For the text-containing cell, return its midpoint in (x, y) coordinate format. 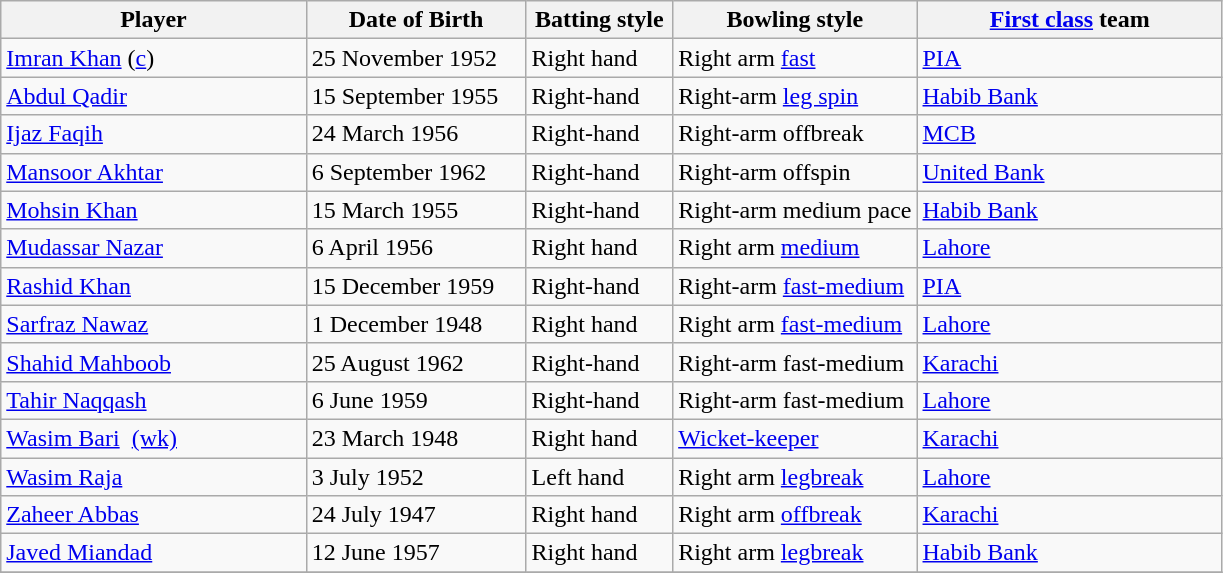
United Bank (1070, 172)
Date of Birth (416, 20)
Wicket-keeper (795, 438)
15 September 1955 (416, 96)
1 December 1948 (416, 324)
Javed Miandad (154, 553)
Left hand (600, 477)
Tahir Naqqash (154, 400)
Batting style (600, 20)
Zaheer Abbas (154, 515)
Imran Khan (c) (154, 58)
Right arm offbreak (795, 515)
25 November 1952 (416, 58)
Mudassar Nazar (154, 248)
Right-arm offbreak (795, 134)
MCB (1070, 134)
Abdul Qadir (154, 96)
6 April 1956 (416, 248)
Bowling style (795, 20)
Right-arm offspin (795, 172)
Right-arm leg spin (795, 96)
25 August 1962 (416, 362)
15 March 1955 (416, 210)
Right arm medium (795, 248)
24 July 1947 (416, 515)
12 June 1957 (416, 553)
First class team (1070, 20)
Shahid Mahboob (154, 362)
Ijaz Faqih (154, 134)
6 June 1959 (416, 400)
Wasim Raja (154, 477)
6 September 1962 (416, 172)
Right-arm medium pace (795, 210)
Player (154, 20)
Mohsin Khan (154, 210)
3 July 1952 (416, 477)
Mansoor Akhtar (154, 172)
24 March 1956 (416, 134)
Sarfraz Nawaz (154, 324)
Wasim Bari (wk) (154, 438)
Right arm fast-medium (795, 324)
Rashid Khan (154, 286)
23 March 1948 (416, 438)
Right arm fast (795, 58)
15 December 1959 (416, 286)
